Return (X, Y) of the center of cell containing provided text 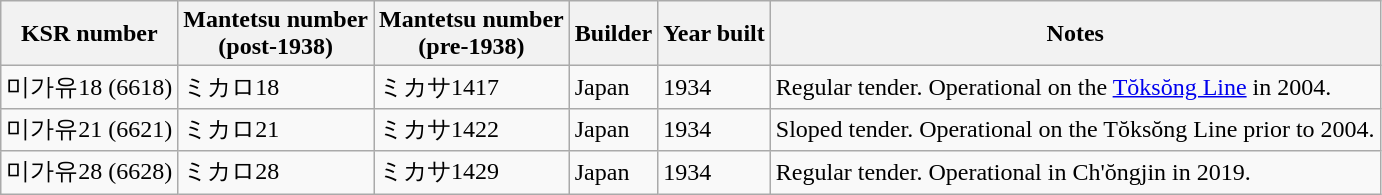
ミカロ21 (276, 130)
미가유21 (6621) (90, 130)
Year built (714, 34)
ミカサ1417 (472, 88)
Builder (613, 34)
ミカロ28 (276, 172)
Sloped tender. Operational on the Tŏksŏng Line prior to 2004. (1075, 130)
ミカサ1422 (472, 130)
Notes (1075, 34)
Regular tender. Operational in Ch'ŏngjin in 2019. (1075, 172)
Mantetsu number(pre-1938) (472, 34)
미가유28 (6628) (90, 172)
Regular tender. Operational on the Tŏksŏng Line in 2004. (1075, 88)
ミカサ1429 (472, 172)
KSR number (90, 34)
ミカロ18 (276, 88)
미가유18 (6618) (90, 88)
Mantetsu number(post-1938) (276, 34)
